Return (X, Y) of the center of cell containing provided text 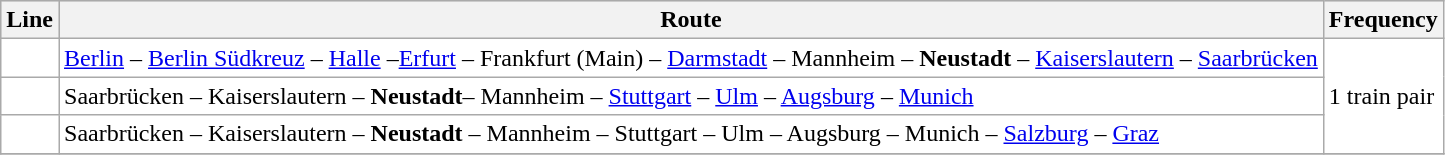
Saarbrücken – Kaiserslautern – Neustadt – Mannheim – Stuttgart – Ulm – Augsburg – Munich – Salzburg – Graz (690, 134)
Berlin – Berlin Südkreuz – Halle –Erfurt – Frankfurt (Main) – Darmstadt – Mannheim – Neustadt – Kaiserslautern – Saarbrücken (690, 58)
Frequency (1383, 20)
1 train pair (1383, 96)
Route (690, 20)
Line (30, 20)
Saarbrücken – Kaiserslautern – Neustadt– Mannheim – Stuttgart – Ulm – Augsburg – Munich (690, 96)
